Output the (x, y) coordinate of the center of the cell containing the given text.  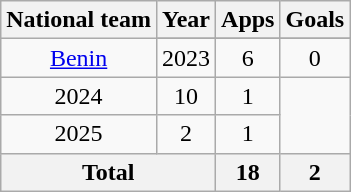
2024 (79, 96)
6 (248, 58)
Apps (248, 20)
Total (108, 172)
Goals (315, 20)
Benin (79, 58)
National team (79, 20)
0 (315, 58)
Year (186, 20)
2025 (79, 134)
10 (186, 96)
2023 (186, 58)
18 (248, 172)
